Return the [x, y] coordinate for the center point of the cell that contains the specified text.  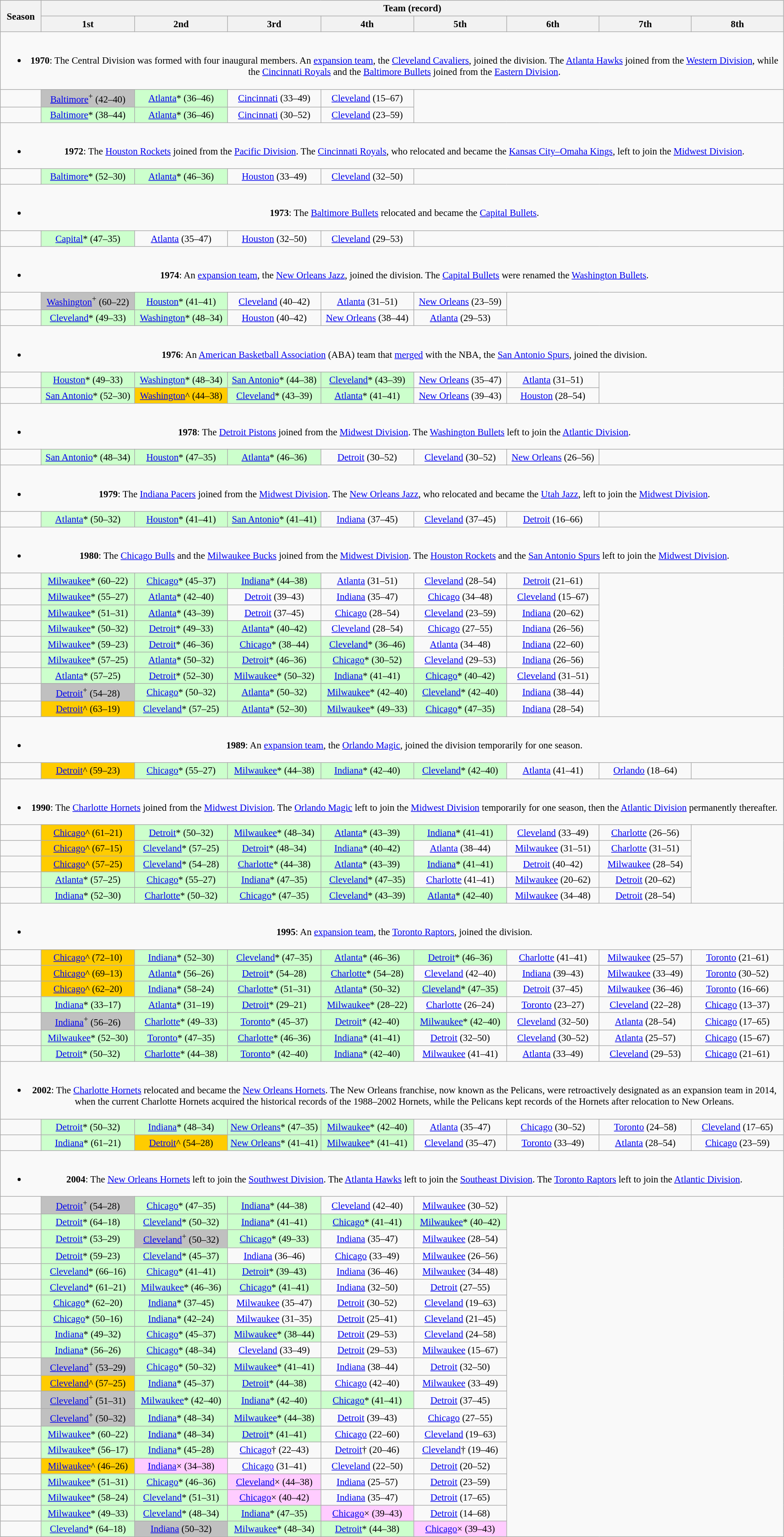
1974: An expansion team, the New Orleans Jazz, joined the division. The Capital Bullets were renamed the Washington Bullets. [392, 270]
Cleveland* (50–32) [181, 1222]
Indiana* (45–37) [181, 1383]
Capital* (47–35) [88, 239]
Indiana* (40–42) [367, 848]
Milwaukee (15–67) [460, 1350]
Atlanta (41–41) [553, 771]
Cleveland (40–42) [274, 301]
Milwaukee (36–46) [645, 989]
Cleveland (35–47) [460, 1143]
Milwaukee* (52–30) [88, 1038]
Detroit* (42–40) [367, 1021]
Chicago* (30–52) [367, 660]
Chicago^ (62–20) [88, 989]
New Orleans* (47–35) [274, 1127]
New Orleans (26–56) [553, 458]
Charlotte (26–24) [460, 1005]
Detroit (16–66) [553, 519]
Milwaukee* (46–36) [181, 1287]
Houston* (47–35) [181, 458]
Cleveland* (66–16) [88, 1271]
Chicago* (40–42) [460, 676]
Baltimore* (38–44) [88, 115]
Washington^ (44–38) [181, 396]
Chicago (22–60) [367, 1434]
Cleveland (24–58) [460, 1334]
Detroit* (53–29) [88, 1239]
1995: An expansion team, the Toronto Raptors, joined the division. [392, 926]
Cleveland* (49–33) [88, 318]
1976: An American Basketball Association (ABA) team that merged with the NBA, the San Antonio Spurs, joined the division. [392, 349]
Houston* (49–33) [88, 380]
2nd [181, 24]
Detroit* (29–21) [274, 1005]
Milwaukee* (38–44) [274, 1334]
Toronto* (47–35) [181, 1038]
5th [460, 24]
Detroit (20–52) [460, 1466]
1978: The Detroit Pistons joined from the Midwest Division. The Washington Bullets left to join the Atlantic Division. [392, 427]
Indiana (50–32) [181, 1529]
Chicago× (40–42) [274, 1497]
Charlotte (31–51) [645, 848]
Chicago^ (61–21) [88, 833]
Milwaukee (20–62) [553, 880]
3rd [274, 24]
New Orleans (35–47) [460, 380]
Charlotte* (50–32) [181, 896]
Charlotte* (46–36) [274, 1038]
Cleveland* (64–18) [88, 1529]
Houston (32–50) [274, 239]
7th [645, 24]
Detroit (14–68) [460, 1513]
Detroit (27–55) [460, 1287]
Detroit^ (54–28) [181, 1143]
Cleveland* (51–31) [181, 1497]
Toronto* (45–37) [274, 1021]
Cleveland* (61–21) [88, 1287]
Milwaukee^ (46–26) [88, 1466]
Toronto* (42–40) [274, 1054]
Cleveland (22–28) [645, 1005]
Atlanta (29–53) [460, 318]
Detroit* (59–23) [88, 1256]
Detroit* (39–43) [274, 1271]
Cleveland† (19–46) [460, 1450]
Charlotte* (49–33) [181, 1021]
Milwaukee (25–57) [645, 957]
Chicago (42–40) [367, 1383]
Chicago* (48–34) [181, 1350]
Detroit (21–61) [553, 581]
New Orleans (39–43) [460, 396]
Chicago (15–67) [738, 1038]
Chicago^ (67–15) [88, 848]
Atlanta* (40–42) [274, 628]
New Orleans* (41–41) [274, 1143]
Indiana (32–50) [367, 1287]
1973: The Baltimore Bullets relocated and became the Capital Bullets. [392, 208]
Chicago (33–49) [367, 1256]
Indiana* (42–24) [181, 1319]
Baltimore+ (42–40) [88, 98]
Cleveland* (54–28) [181, 864]
Indiana (28–54) [553, 709]
Indiana (25–57) [367, 1482]
San Antonio* (52–30) [88, 396]
Toronto (23–27) [553, 1005]
Milwaukee* (57–25) [88, 660]
Chicago* (38–44) [274, 644]
Houston (40–42) [274, 318]
Atlanta (34–48) [460, 644]
Indiana* (33–17) [88, 1005]
1989: An expansion team, the Orlando Magic, joined the division temporarily for one season. [392, 740]
Atlanta* (56–26) [181, 973]
8th [738, 24]
Detroit* (49–33) [181, 628]
Charlotte* (51–31) [274, 989]
Detroit (23–59) [460, 1482]
Detroit (28–54) [645, 896]
Toronto (30–52) [738, 973]
1st [88, 24]
6th [553, 24]
Milwaukee* (56–17) [88, 1450]
Detroit* (48–34) [274, 848]
Chicago† (22–43) [274, 1450]
San Antonio* (41–41) [274, 519]
Milwaukee (35–47) [274, 1303]
Detroit (20–62) [645, 880]
Milwaukee* (40–42) [460, 1222]
Charlotte* (54–28) [367, 973]
Chicago (17–65) [738, 1021]
Atlanta (25–57) [645, 1038]
Indiana+ (56–26) [88, 1021]
Toronto (16–66) [738, 989]
Orlando (18–64) [645, 771]
Detroit (17–65) [460, 1497]
Chicago (23–59) [738, 1143]
Chicago (31–41) [274, 1466]
Chicago* (46–36) [181, 1482]
New Orleans (38–44) [367, 318]
Atlanta* (41–41) [367, 396]
Houston (33–49) [274, 177]
Detroit^ (59–23) [88, 771]
Milwaukee* (55–27) [88, 597]
Milwaukee (41–41) [460, 1054]
New Orleans (23–59) [460, 301]
Cleveland (21–45) [460, 1319]
Houston (28–54) [553, 396]
Detroit* (41–41) [274, 1434]
Cleveland* (36–46) [367, 644]
Cleveland (31–51) [553, 676]
Atlanta (38–44) [460, 848]
Atlanta* (52–30) [274, 709]
Cleveland+ (51–31) [88, 1400]
Indiana* (49–32) [88, 1334]
Chicago* (49–33) [274, 1239]
Indiana* (45–28) [181, 1450]
Indiana× (34–38) [181, 1466]
Cleveland (22–50) [367, 1466]
San Antonio* (48–34) [88, 458]
Detroit† (20–46) [367, 1450]
Washington+ (60–22) [88, 301]
Milwaukee (31–35) [274, 1319]
Chicago (30–52) [553, 1127]
Detroit^ (63–19) [88, 709]
Toronto (21–61) [738, 957]
Detroit* (54–28) [274, 973]
Indiana* (56–26) [88, 1350]
Indiana (37–45) [367, 519]
San Antonio* (44–38) [274, 380]
Cleveland (17–65) [738, 1127]
Chicago (21–61) [738, 1054]
Indiana* (58–24) [181, 989]
Cincinnati (30–52) [274, 115]
Chicago* (62–20) [88, 1303]
Cleveland^ (57–25) [88, 1383]
Indiana (20–62) [553, 613]
Milwaukee* (58–24) [88, 1497]
Milwaukee* (59–23) [88, 644]
Indiana (22–60) [553, 644]
Chicago^ (72–10) [88, 957]
Cleveland× (44–38) [274, 1482]
Chicago (34–48) [460, 597]
Team (record) [412, 8]
Chicago^ (69–13) [88, 973]
Cleveland* (48–34) [181, 1513]
Baltimore* (52–30) [88, 177]
Chicago^ (57–25) [88, 864]
Toronto (33–49) [553, 1143]
Detroit* (52–30) [181, 676]
Chicago (13–37) [738, 1005]
Cleveland (37–45) [460, 519]
Atlanta* (31–19) [181, 1005]
Cleveland+ (53–29) [88, 1367]
Chicago (28–54) [367, 613]
Milwaukee (31–51) [553, 848]
Chicago* (50–16) [88, 1319]
Detroit (25–41) [367, 1319]
Detroit* (64–18) [88, 1222]
Atlanta (33–49) [553, 1054]
Detroit (40–42) [553, 864]
Milwaukee (30–52) [460, 1205]
Cincinnati (33–49) [274, 98]
Season [21, 16]
4th [367, 24]
Indiana (39–43) [553, 973]
Milwaukee* (28–22) [367, 1005]
Cleveland* (45–37) [181, 1256]
Milwaukee (26–56) [460, 1256]
Indiana* (61–21) [88, 1143]
Toronto (24–58) [645, 1127]
Indiana* (37–45) [181, 1303]
Charlotte (26–56) [645, 833]
